Locate the cell with the specified text and output its [X, Y] center coordinate. 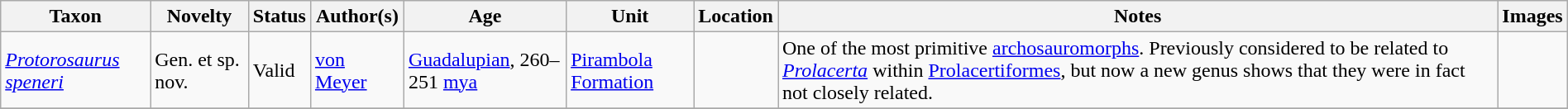
Pirambola Formation [630, 70]
Protorosaurus speneri [76, 70]
von Meyer [357, 70]
Notes [1137, 17]
Taxon [76, 17]
Guadalupian, 260–251 mya [485, 70]
Unit [630, 17]
Images [1532, 17]
Age [485, 17]
Status [280, 17]
Location [736, 17]
Gen. et sp. nov. [200, 70]
Novelty [200, 17]
Author(s) [357, 17]
Valid [280, 70]
